Capture the cell that displays the provided text and extract its [x, y] central coordinate. 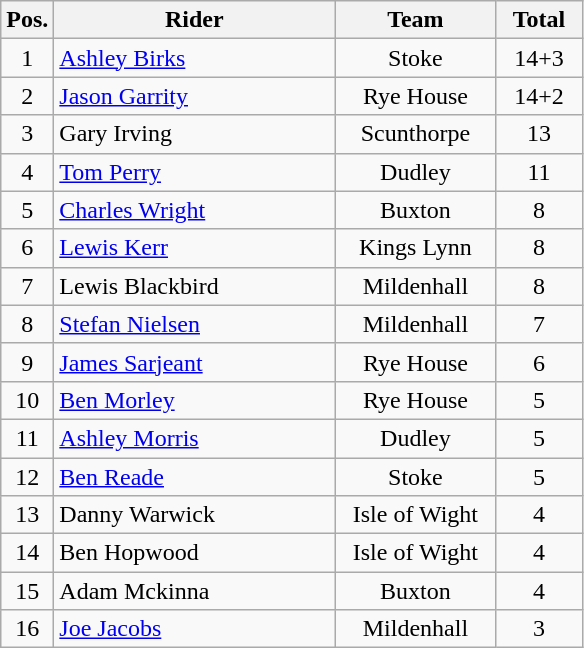
Total [539, 20]
16 [28, 629]
15 [28, 591]
9 [28, 362]
Lewis Blackbird [194, 286]
Jason Garrity [194, 96]
1 [28, 58]
Danny Warwick [194, 515]
Pos. [28, 20]
12 [28, 477]
14+2 [539, 96]
Ashley Birks [194, 58]
Stefan Nielsen [194, 324]
Rider [194, 20]
Joe Jacobs [194, 629]
Team [416, 20]
James Sarjeant [194, 362]
14+3 [539, 58]
Ben Morley [194, 400]
Ashley Morris [194, 438]
Ben Reade [194, 477]
2 [28, 96]
Scunthorpe [416, 134]
Ben Hopwood [194, 553]
Tom Perry [194, 172]
14 [28, 553]
Adam Mckinna [194, 591]
Kings Lynn [416, 248]
Lewis Kerr [194, 248]
10 [28, 400]
Gary Irving [194, 134]
Charles Wright [194, 210]
